Locate the cell with the specified text and output its (X, Y) center coordinate. 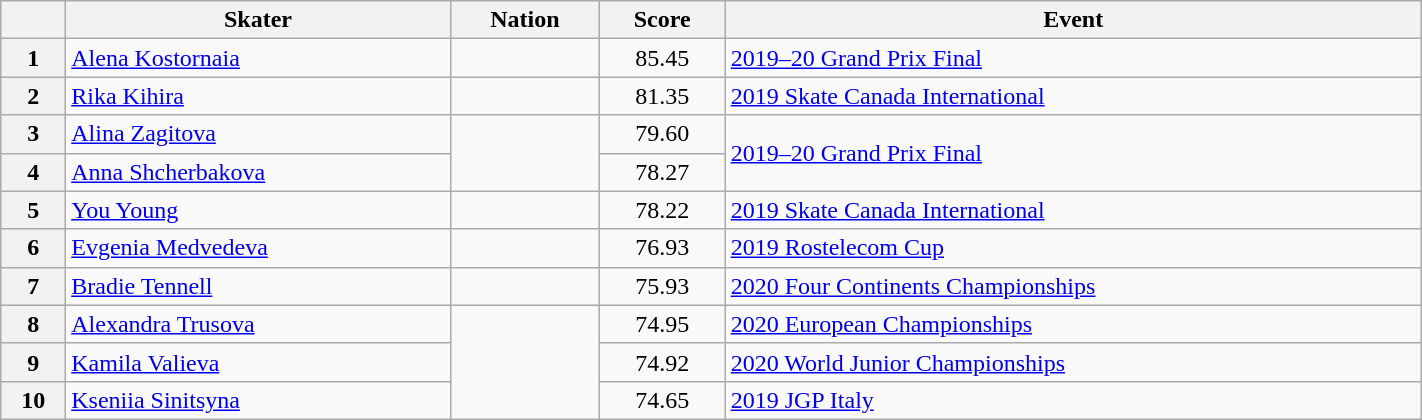
5 (34, 210)
You Young (258, 210)
10 (34, 400)
9 (34, 362)
6 (34, 248)
Score (662, 20)
2020 World Junior Championships (1073, 362)
Alexandra Trusova (258, 324)
2019 JGP Italy (1073, 400)
2019 Rostelecom Cup (1073, 248)
7 (34, 286)
79.60 (662, 134)
8 (34, 324)
75.93 (662, 286)
Alena Kostornaia (258, 58)
1 (34, 58)
Anna Shcherbakova (258, 172)
Alina Zagitova (258, 134)
81.35 (662, 96)
74.95 (662, 324)
2020 European Championships (1073, 324)
74.65 (662, 400)
Event (1073, 20)
85.45 (662, 58)
Nation (524, 20)
78.27 (662, 172)
Evgenia Medvedeva (258, 248)
Kseniia Sinitsyna (258, 400)
3 (34, 134)
Skater (258, 20)
Kamila Valieva (258, 362)
2020 Four Continents Championships (1073, 286)
Rika Kihira (258, 96)
4 (34, 172)
78.22 (662, 210)
Bradie Tennell (258, 286)
76.93 (662, 248)
2 (34, 96)
74.92 (662, 362)
